Extract the [x, y] coordinate from the center of the cell holding the provided text.  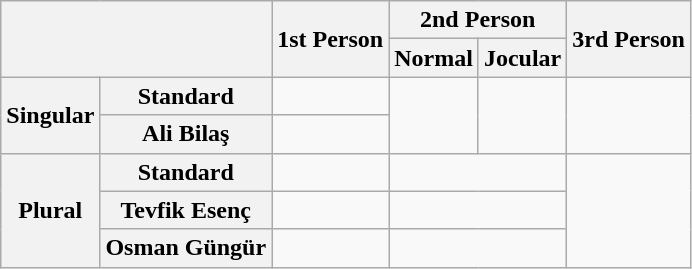
Osman Güngür [186, 248]
Jocular [522, 58]
Ali Bilaş [186, 134]
2nd Person [478, 20]
Tevfik Esenç [186, 210]
Singular [50, 115]
3rd Person [629, 39]
Normal [434, 58]
1st Person [330, 39]
Plural [50, 210]
